Locate the cell with the specified text and output its (x, y) center coordinate. 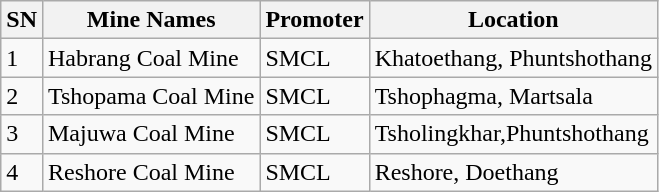
2 (22, 96)
SN (22, 20)
Reshore Coal Mine (150, 172)
Majuwa Coal Mine (150, 134)
Tshophagma, Martsala (513, 96)
Habrang Coal Mine (150, 58)
Tsholingkhar,Phuntshothang (513, 134)
4 (22, 172)
3 (22, 134)
1 (22, 58)
Location (513, 20)
Tshopama Coal Mine (150, 96)
Promoter (314, 20)
Reshore, Doethang (513, 172)
Khatoethang, Phuntshothang (513, 58)
Mine Names (150, 20)
